Identify which cell holds the provided text, then report its [X, Y] central coordinate. 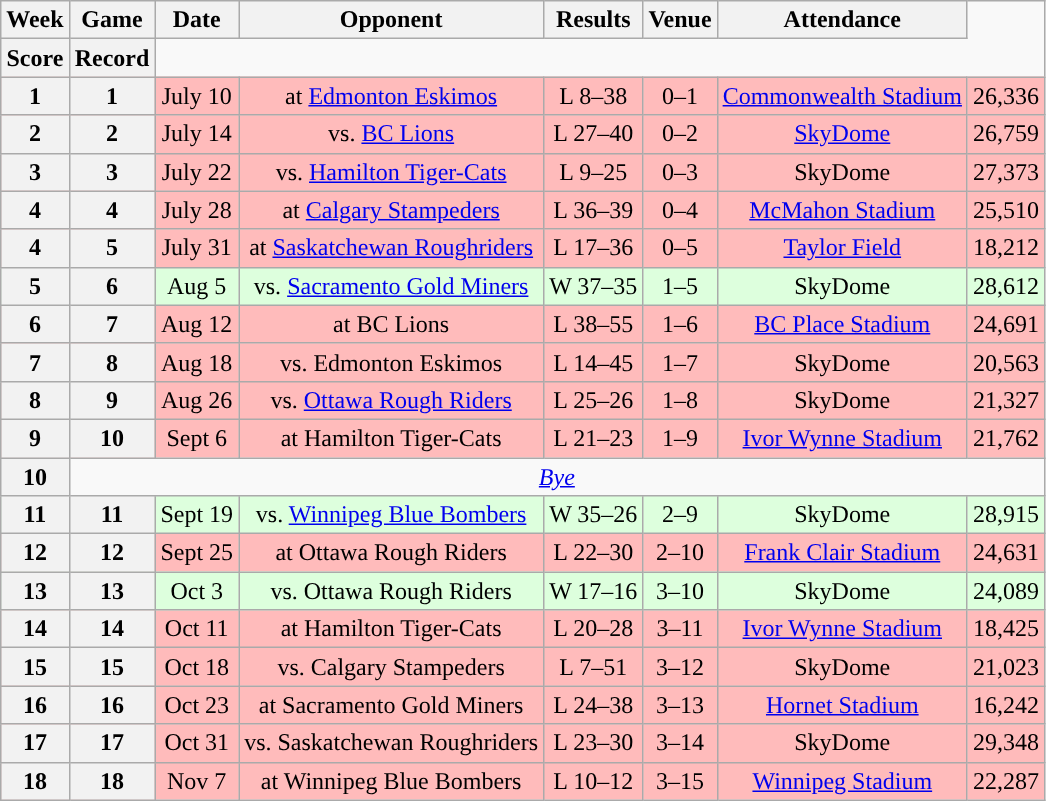
2–10 [680, 553]
Oct 23 [197, 705]
3–11 [680, 629]
W 35–26 [594, 515]
21,023 [1006, 667]
BC Place Stadium [842, 324]
1–8 [680, 400]
McMahon Stadium [842, 210]
Sept 6 [197, 438]
Score [35, 58]
L 24–38 [594, 705]
27,373 [1006, 172]
L 23–30 [594, 743]
1–7 [680, 362]
20,563 [1006, 362]
W 37–35 [594, 286]
0–3 [680, 172]
L 9–25 [594, 172]
vs. Calgary Stampeders [392, 667]
vs. Edmonton Eskimos [392, 362]
at Saskatchewan Roughriders [392, 248]
26,336 [1006, 96]
L 22–30 [594, 553]
Aug 26 [197, 400]
16,242 [1006, 705]
3–12 [680, 667]
24,089 [1006, 591]
L 27–40 [594, 134]
Sept 25 [197, 553]
July 10 [197, 96]
Commonwealth Stadium [842, 96]
W 17–16 [594, 591]
L 20–28 [594, 629]
Record [112, 58]
Hornet Stadium [842, 705]
Game [112, 20]
0–1 [680, 96]
L 36–39 [594, 210]
L 7–51 [594, 667]
L 25–26 [594, 400]
vs. Hamilton Tiger-Cats [392, 172]
1–9 [680, 438]
Bye [556, 477]
Oct 11 [197, 629]
Oct 31 [197, 743]
Week [35, 20]
1–5 [680, 286]
Aug 12 [197, 324]
L 17–36 [594, 248]
18,212 [1006, 248]
Results [594, 20]
25,510 [1006, 210]
26,759 [1006, 134]
July 31 [197, 248]
29,348 [1006, 743]
L 38–55 [594, 324]
21,327 [1006, 400]
2–9 [680, 515]
vs. Winnipeg Blue Bombers [392, 515]
Date [197, 20]
July 22 [197, 172]
0–2 [680, 134]
Venue [680, 20]
1–6 [680, 324]
vs. BC Lions [392, 134]
Oct 18 [197, 667]
Aug 5 [197, 286]
L 21–23 [594, 438]
Winnipeg Stadium [842, 781]
at Calgary Stampeders [392, 210]
3–10 [680, 591]
Aug 18 [197, 362]
L 8–38 [594, 96]
at Ottawa Rough Riders [392, 553]
0–4 [680, 210]
Sept 19 [197, 515]
at Sacramento Gold Miners [392, 705]
L 14–45 [594, 362]
July 28 [197, 210]
21,762 [1006, 438]
0–5 [680, 248]
3–13 [680, 705]
28,915 [1006, 515]
vs. Sacramento Gold Miners [392, 286]
22,287 [1006, 781]
18,425 [1006, 629]
Frank Clair Stadium [842, 553]
at BC Lions [392, 324]
Oct 3 [197, 591]
3–14 [680, 743]
3–15 [680, 781]
Nov 7 [197, 781]
July 14 [197, 134]
at Winnipeg Blue Bombers [392, 781]
Taylor Field [842, 248]
24,631 [1006, 553]
24,691 [1006, 324]
Attendance [842, 20]
at Edmonton Eskimos [392, 96]
28,612 [1006, 286]
vs. Saskatchewan Roughriders [392, 743]
Opponent [392, 20]
L 10–12 [594, 781]
